For the text-containing cell, return its midpoint in [x, y] coordinate format. 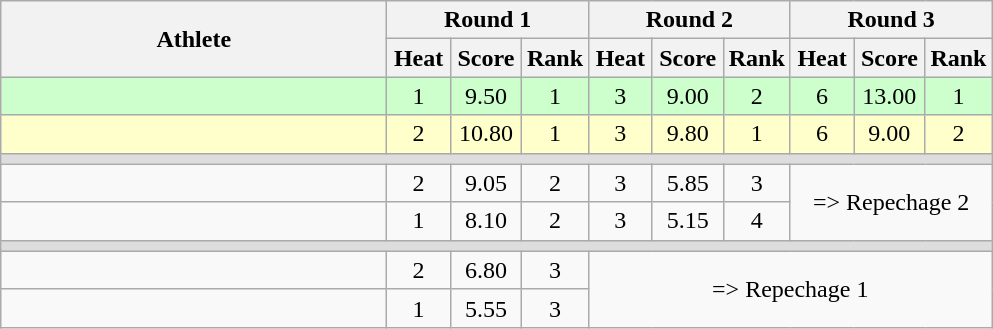
6.80 [486, 270]
4 [756, 221]
9.05 [486, 183]
Round 1 [488, 20]
9.50 [486, 96]
8.10 [486, 221]
5.55 [486, 308]
10.80 [486, 134]
=> Repechage 2 [891, 202]
5.85 [688, 183]
=> Repechage 1 [790, 289]
13.00 [890, 96]
Round 2 [690, 20]
Athlete [194, 39]
Round 3 [891, 20]
9.80 [688, 134]
5.15 [688, 221]
